Pinpoint the cell where the given text exists, returning its [x, y] midpoint coordinate. 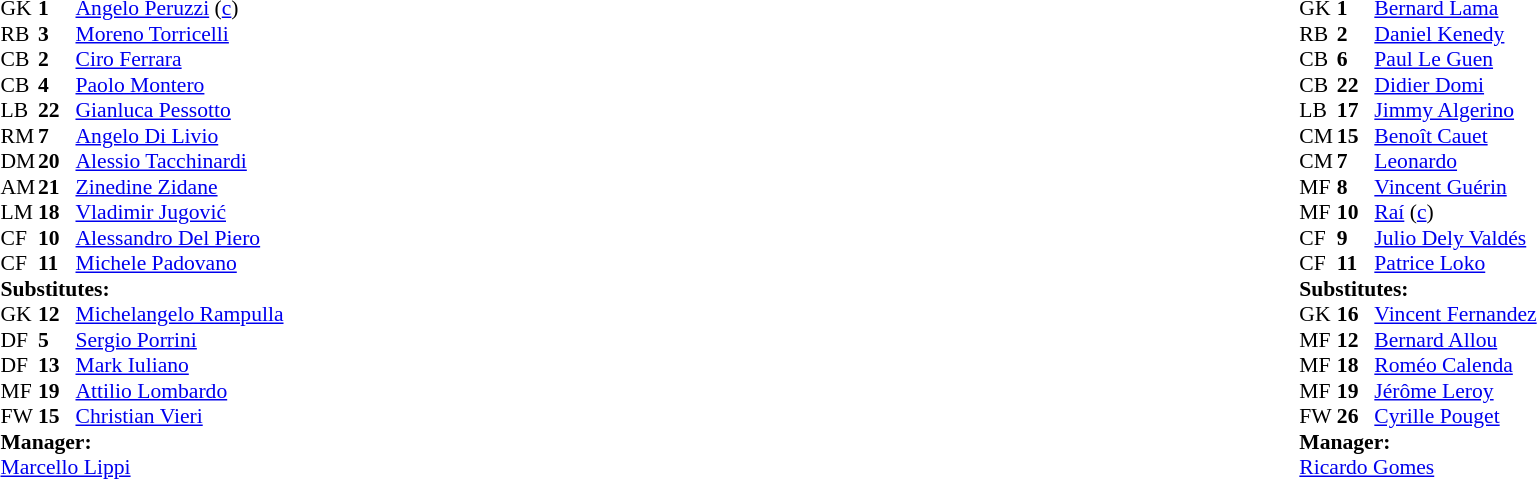
Jimmy Algerino [1455, 111]
Cyrille Pouget [1455, 417]
LM [19, 213]
Ciro Ferrara [180, 59]
Jérôme Leroy [1455, 391]
Zinedine Zidane [180, 187]
17 [1356, 111]
RM [19, 136]
Attilio Lombardo [180, 391]
Leonardo [1455, 161]
Sergio Porrini [180, 340]
Alessio Tacchinardi [180, 161]
Vincent Guérin [1455, 187]
Gianluca Pessotto [180, 111]
20 [57, 161]
Raí (c) [1455, 213]
DM [19, 161]
9 [1356, 238]
Julio Dely Valdés [1455, 238]
8 [1356, 187]
Michelangelo Rampulla [180, 315]
Daniel Kenedy [1455, 34]
4 [57, 85]
AM [19, 187]
Didier Domi [1455, 85]
6 [1356, 59]
26 [1356, 417]
5 [57, 340]
Benoît Cauet [1455, 136]
Paolo Montero [180, 85]
Michele Padovano [180, 263]
Angelo Di Livio [180, 136]
Alessandro Del Piero [180, 238]
Moreno Torricelli [180, 34]
Roméo Calenda [1455, 365]
21 [57, 187]
Vincent Fernandez [1455, 315]
Christian Vieri [180, 417]
Paul Le Guen [1455, 59]
Patrice Loko [1455, 263]
3 [57, 34]
Bernard Allou [1455, 340]
16 [1356, 315]
Mark Iuliano [180, 365]
Vladimir Jugović [180, 213]
13 [57, 365]
